Output the [X, Y] coordinate of the center of the cell containing the given text.  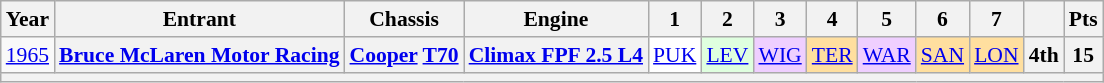
WIG [780, 55]
15 [1084, 55]
Chassis [404, 19]
2 [727, 19]
7 [996, 19]
3 [780, 19]
Climax FPF 2.5 L4 [556, 55]
Cooper T70 [404, 55]
Year [28, 19]
1965 [28, 55]
LEV [727, 55]
4 [832, 19]
6 [942, 19]
1 [674, 19]
Engine [556, 19]
WAR [887, 55]
Pts [1084, 19]
SAN [942, 55]
Entrant [199, 19]
4th [1044, 55]
PUK [674, 55]
TER [832, 55]
Bruce McLaren Motor Racing [199, 55]
5 [887, 19]
LON [996, 55]
